Pinpoint the cell where the given text exists, returning its [X, Y] midpoint coordinate. 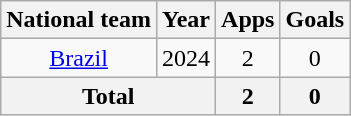
2024 [186, 58]
Brazil [79, 58]
Total [108, 96]
Goals [315, 20]
Year [186, 20]
National team [79, 20]
Apps [248, 20]
